For the text-containing cell, return its midpoint in [X, Y] coordinate format. 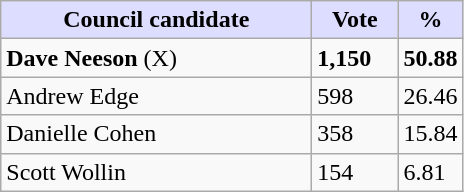
598 [355, 96]
Andrew Edge [156, 96]
1,150 [355, 58]
% [430, 20]
26.46 [430, 96]
154 [355, 172]
50.88 [430, 58]
Council candidate [156, 20]
Danielle Cohen [156, 134]
15.84 [430, 134]
Vote [355, 20]
Dave Neeson (X) [156, 58]
6.81 [430, 172]
Scott Wollin [156, 172]
358 [355, 134]
